Extract the (x, y) coordinate from the center of the cell holding the provided text.  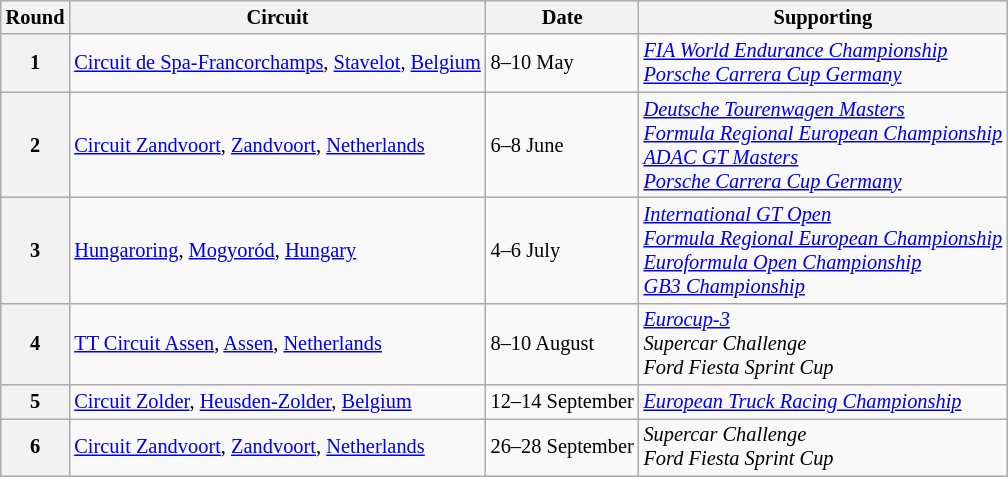
6 (36, 447)
FIA World Endurance ChampionshipPorsche Carrera Cup Germany (824, 63)
Circuit de Spa-Francorchamps, Stavelot, Belgium (277, 63)
Circuit Zolder, Heusden-Zolder, Belgium (277, 402)
6–8 June (562, 145)
12–14 September (562, 402)
TT Circuit Assen, Assen, Netherlands (277, 344)
Deutsche Tourenwagen MastersFormula Regional European ChampionshipADAC GT MastersPorsche Carrera Cup Germany (824, 145)
4 (36, 344)
1 (36, 63)
Round (36, 17)
26–28 September (562, 447)
8–10 August (562, 344)
2 (36, 145)
Hungaroring, Mogyoród, Hungary (277, 250)
Circuit (277, 17)
5 (36, 402)
International GT OpenFormula Regional European ChampionshipEuroformula Open ChampionshipGB3 Championship (824, 250)
3 (36, 250)
European Truck Racing Championship (824, 402)
Eurocup-3Supercar ChallengeFord Fiesta Sprint Cup (824, 344)
Supporting (824, 17)
Date (562, 17)
8–10 May (562, 63)
Supercar ChallengeFord Fiesta Sprint Cup (824, 447)
4–6 July (562, 250)
